From the cell containing the given text, extract its center point as [X, Y] coordinate. 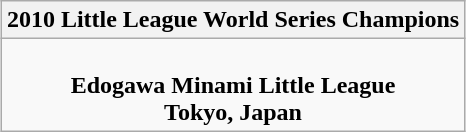
Edogawa Minami Little League Tokyo, Japan [232, 85]
2010 Little League World Series Champions [232, 20]
